Detect which cell encompasses the target text, then output its (x, y) center coordinate. 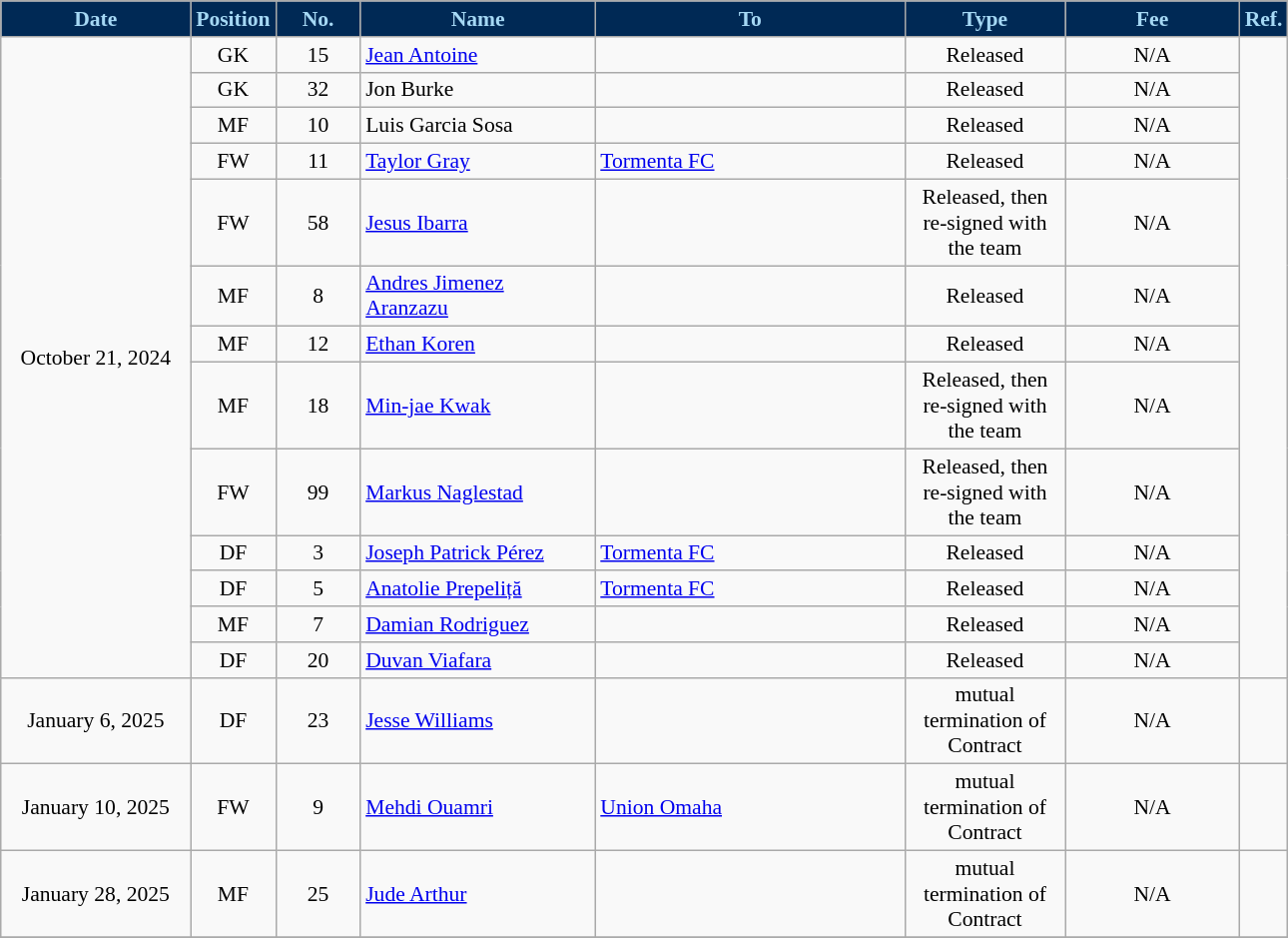
Union Omaha (750, 807)
8 (318, 296)
January 10, 2025 (96, 807)
Damian Rodriguez (477, 624)
20 (318, 660)
23 (318, 721)
15 (318, 55)
Position (234, 19)
Ref. (1264, 19)
Jean Antoine (477, 55)
Jesus Ibarra (477, 222)
Fee (1152, 19)
Min-jae Kwak (477, 406)
5 (318, 589)
Jesse Williams (477, 721)
No. (318, 19)
Markus Naglestad (477, 491)
Joseph Patrick Pérez (477, 553)
3 (318, 553)
January 28, 2025 (96, 895)
Jude Arthur (477, 895)
Duvan Viafara (477, 660)
January 6, 2025 (96, 721)
99 (318, 491)
11 (318, 162)
32 (318, 90)
To (750, 19)
58 (318, 222)
10 (318, 126)
Luis Garcia Sosa (477, 126)
9 (318, 807)
Type (984, 19)
Anatolie Prepeliță (477, 589)
Date (96, 19)
Jon Burke (477, 90)
12 (318, 345)
Andres Jimenez Aranzazu (477, 296)
Ethan Koren (477, 345)
7 (318, 624)
Name (477, 19)
18 (318, 406)
Mehdi Ouamri (477, 807)
October 21, 2024 (96, 358)
25 (318, 895)
Taylor Gray (477, 162)
